Search for the cell housing the specified text and yield its (X, Y) center coordinate. 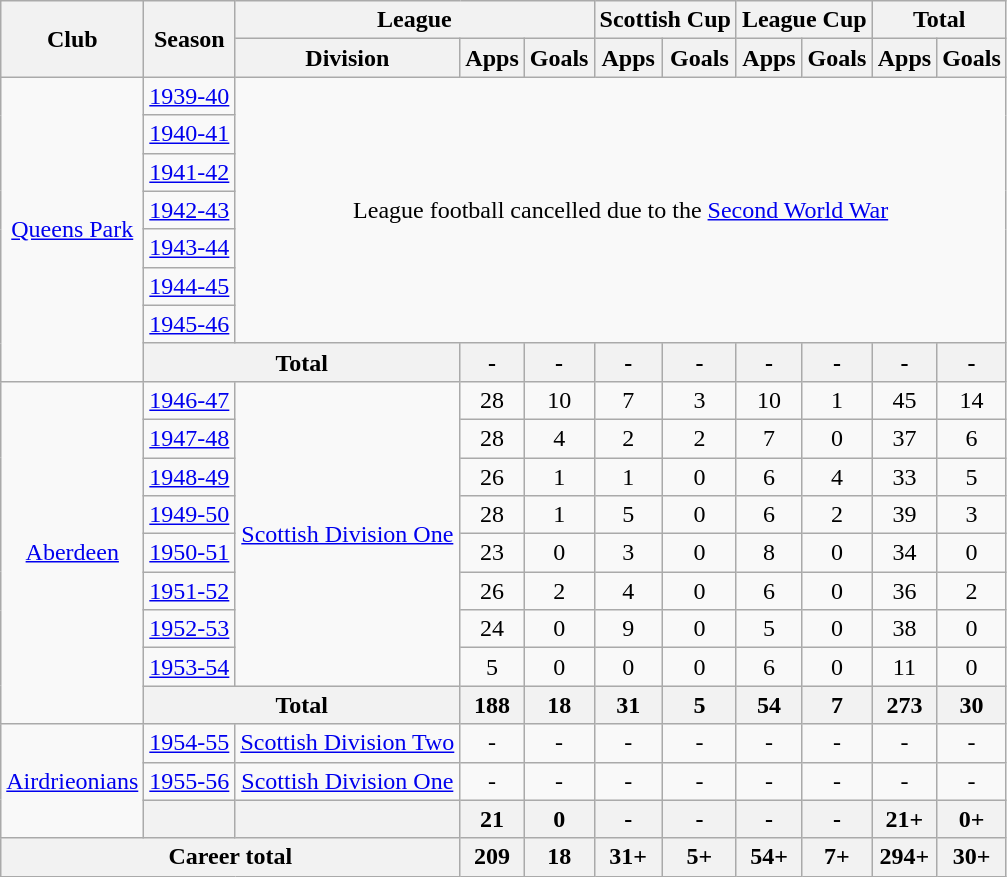
7+ (838, 857)
1945-46 (190, 324)
League Cup (804, 20)
37 (904, 438)
30 (972, 705)
1953-54 (190, 667)
24 (492, 629)
League football cancelled due to the Second World War (621, 210)
23 (492, 553)
Career total (230, 857)
31+ (628, 857)
Club (72, 39)
5+ (699, 857)
1951-52 (190, 591)
14 (972, 400)
Airdrieonians (72, 781)
1939-40 (190, 96)
30+ (972, 857)
Season (190, 39)
Aberdeen (72, 552)
1954-55 (190, 743)
1946-47 (190, 400)
9 (628, 629)
1941-42 (190, 172)
1948-49 (190, 477)
21+ (904, 819)
8 (768, 553)
1955-56 (190, 781)
36 (904, 591)
209 (492, 857)
Scottish Cup (665, 20)
21 (492, 819)
1952-53 (190, 629)
54 (768, 705)
273 (904, 705)
45 (904, 400)
1943-44 (190, 248)
38 (904, 629)
33 (904, 477)
39 (904, 515)
294+ (904, 857)
54+ (768, 857)
1950-51 (190, 553)
188 (492, 705)
31 (628, 705)
1940-41 (190, 134)
34 (904, 553)
Queens Park (72, 229)
1942-43 (190, 210)
League (414, 20)
Scottish Division Two (348, 743)
Division (348, 58)
1947-48 (190, 438)
11 (904, 667)
1944-45 (190, 286)
0+ (972, 819)
1949-50 (190, 515)
